Locate the cell with the specified text and output its (x, y) center coordinate. 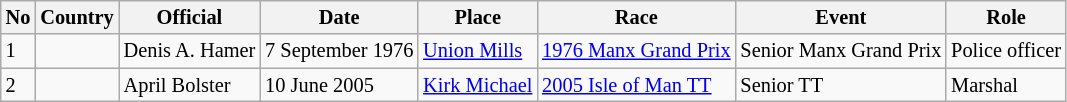
Place (478, 17)
2 (18, 85)
April Bolster (190, 85)
Country (76, 17)
1976 Manx Grand Prix (636, 51)
Senior TT (840, 85)
Denis A. Hamer (190, 51)
Marshal (1006, 85)
7 September 1976 (339, 51)
Official (190, 17)
Event (840, 17)
No (18, 17)
Role (1006, 17)
Senior Manx Grand Prix (840, 51)
2005 Isle of Man TT (636, 85)
Kirk Michael (478, 85)
1 (18, 51)
Race (636, 17)
Date (339, 17)
Union Mills (478, 51)
Police officer (1006, 51)
10 June 2005 (339, 85)
